Locate the cell with the specified text and output its (X, Y) center coordinate. 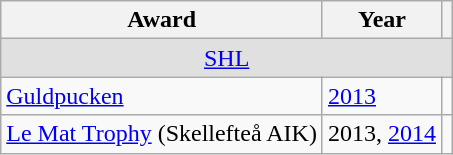
SHL (227, 58)
Award (162, 20)
Le Mat Trophy (Skellefteå AIK) (162, 134)
2013, 2014 (382, 134)
2013 (382, 96)
Year (382, 20)
Guldpucken (162, 96)
